Find where the given text appears and provide that cell's center as [X, Y] coordinate. 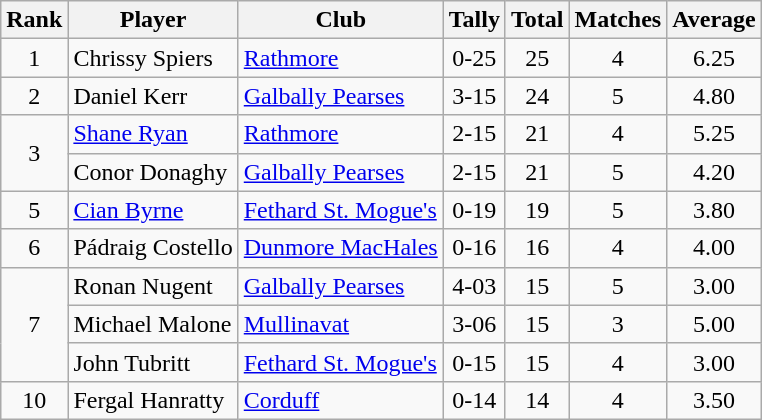
0-19 [474, 210]
14 [537, 400]
Corduff [340, 400]
Cian Byrne [153, 210]
2 [34, 96]
Rank [34, 20]
Chrissy Spiers [153, 58]
Player [153, 20]
Daniel Kerr [153, 96]
6.25 [714, 58]
Total [537, 20]
Michael Malone [153, 324]
Ronan Nugent [153, 286]
3.80 [714, 210]
24 [537, 96]
0-14 [474, 400]
4.00 [714, 248]
Fergal Hanratty [153, 400]
4.20 [714, 172]
0-16 [474, 248]
25 [537, 58]
3.50 [714, 400]
3-15 [474, 96]
10 [34, 400]
0-15 [474, 362]
John Tubritt [153, 362]
19 [537, 210]
Mullinavat [340, 324]
Conor Donaghy [153, 172]
Tally [474, 20]
0-25 [474, 58]
Pádraig Costello [153, 248]
6 [34, 248]
16 [537, 248]
4-03 [474, 286]
4.80 [714, 96]
Matches [618, 20]
Club [340, 20]
5.00 [714, 324]
7 [34, 324]
Average [714, 20]
1 [34, 58]
Dunmore MacHales [340, 248]
3-06 [474, 324]
5.25 [714, 134]
Shane Ryan [153, 134]
